Extract the [x, y] coordinate from the center of the cell holding the provided text.  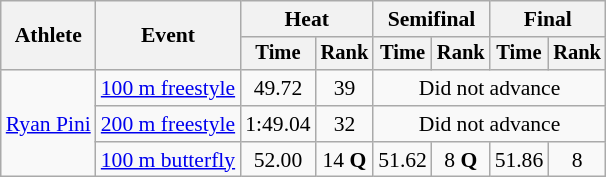
Event [168, 36]
32 [345, 124]
Semifinal [431, 19]
49.72 [278, 88]
1:49.04 [278, 124]
200 m freestyle [168, 124]
Heat [306, 19]
Athlete [48, 36]
100 m freestyle [168, 88]
Final [548, 19]
39 [345, 88]
Ryan Pini [48, 124]
